Provide the [X, Y] coordinate of the cell's center where the given text is located.  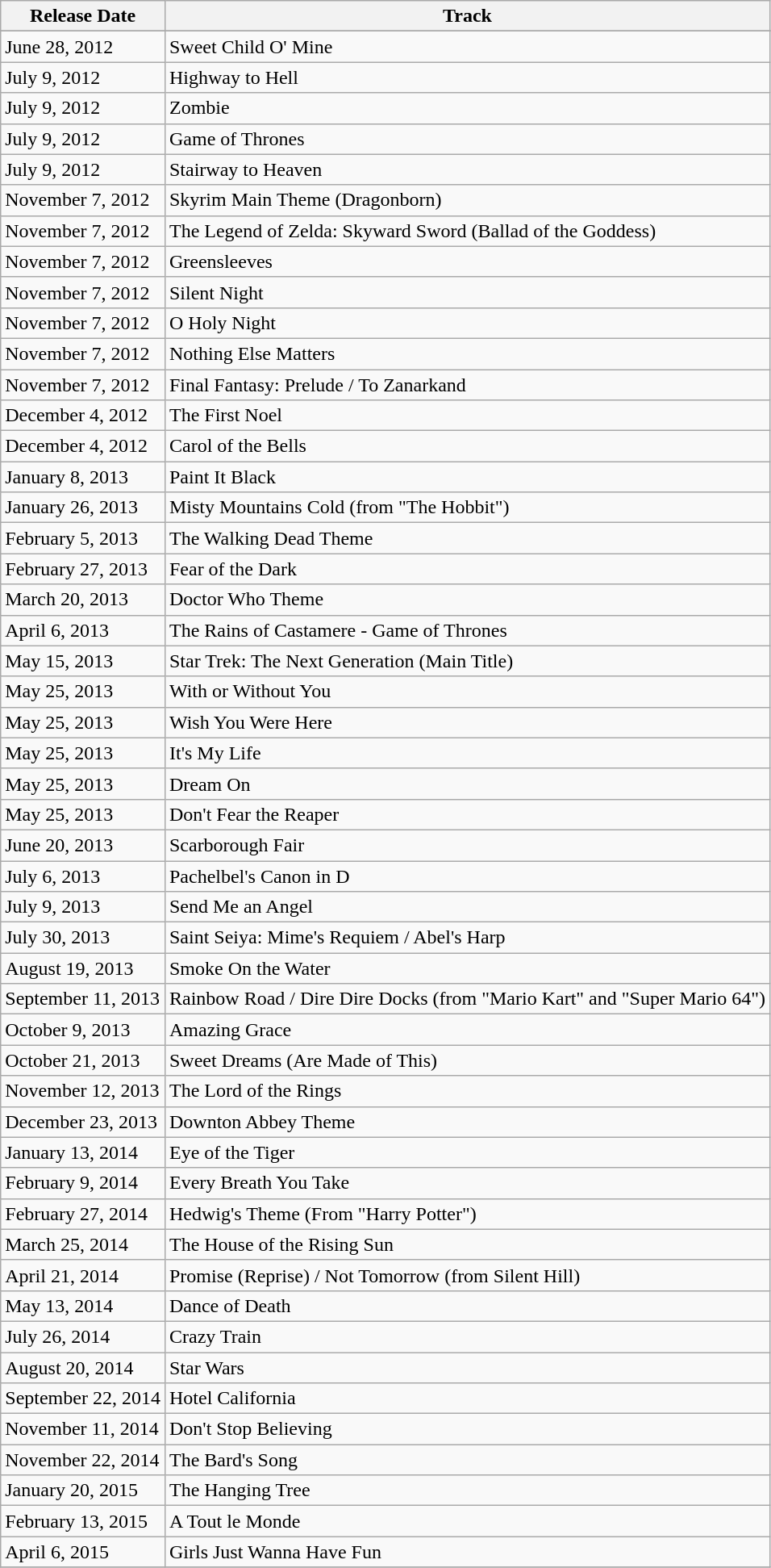
March 20, 2013 [83, 600]
Track [467, 16]
April 6, 2015 [83, 1552]
Pachelbel's Canon in D [467, 876]
Stairway to Heaven [467, 169]
October 9, 2013 [83, 1030]
September 22, 2014 [83, 1399]
Star Wars [467, 1368]
The Hanging Tree [467, 1491]
May 15, 2013 [83, 661]
June 20, 2013 [83, 845]
April 6, 2013 [83, 630]
February 13, 2015 [83, 1521]
Crazy Train [467, 1336]
Nothing Else Matters [467, 353]
September 11, 2013 [83, 999]
Zombie [467, 108]
Sweet Dreams (Are Made of This) [467, 1060]
July 6, 2013 [83, 876]
Eye of the Tiger [467, 1152]
February 9, 2014 [83, 1183]
August 20, 2014 [83, 1368]
January 26, 2013 [83, 508]
January 20, 2015 [83, 1491]
Carol of the Bells [467, 446]
Fear of the Dark [467, 569]
Girls Just Wanna Have Fun [467, 1552]
April 21, 2014 [83, 1275]
Silent Night [467, 292]
Smoke On the Water [467, 968]
Promise (Reprise) / Not Tomorrow (from Silent Hill) [467, 1275]
August 19, 2013 [83, 968]
Amazing Grace [467, 1030]
February 27, 2014 [83, 1214]
The Walking Dead Theme [467, 538]
November 11, 2014 [83, 1429]
November 22, 2014 [83, 1460]
March 25, 2014 [83, 1244]
Dance of Death [467, 1306]
July 9, 2013 [83, 907]
The Lord of the Rings [467, 1091]
February 5, 2013 [83, 538]
Send Me an Angel [467, 907]
Every Breath You Take [467, 1183]
January 8, 2013 [83, 477]
Doctor Who Theme [467, 600]
Paint It Black [467, 477]
The House of the Rising Sun [467, 1244]
Sweet Child O' Mine [467, 47]
Downton Abbey Theme [467, 1122]
January 13, 2014 [83, 1152]
Wish You Were Here [467, 722]
It's My Life [467, 753]
Game of Thrones [467, 139]
Skyrim Main Theme (Dragonborn) [467, 200]
Hotel California [467, 1399]
The Rains of Castamere - Game of Thrones [467, 630]
The Legend of Zelda: Skyward Sword (Ballad of the Goddess) [467, 231]
Saint Seiya: Mime's Requiem / Abel's Harp [467, 938]
Final Fantasy: Prelude / To Zanarkand [467, 385]
Greensleeves [467, 261]
February 27, 2013 [83, 569]
July 30, 2013 [83, 938]
O Holy Night [467, 323]
Misty Mountains Cold (from "The Hobbit") [467, 508]
October 21, 2013 [83, 1060]
Scarborough Fair [467, 845]
May 13, 2014 [83, 1306]
Rainbow Road / Dire Dire Docks (from "Mario Kart" and "Super Mario 64") [467, 999]
July 26, 2014 [83, 1336]
Star Trek: The Next Generation (Main Title) [467, 661]
June 28, 2012 [83, 47]
November 12, 2013 [83, 1091]
December 23, 2013 [83, 1122]
A Tout le Monde [467, 1521]
Don't Stop Believing [467, 1429]
With or Without You [467, 692]
Release Date [83, 16]
Dream On [467, 784]
The First Noel [467, 416]
The Bard's Song [467, 1460]
Hedwig's Theme (From "Harry Potter") [467, 1214]
Don't Fear the Reaper [467, 814]
Highway to Hell [467, 77]
